For the text-containing cell, return its midpoint in [x, y] coordinate format. 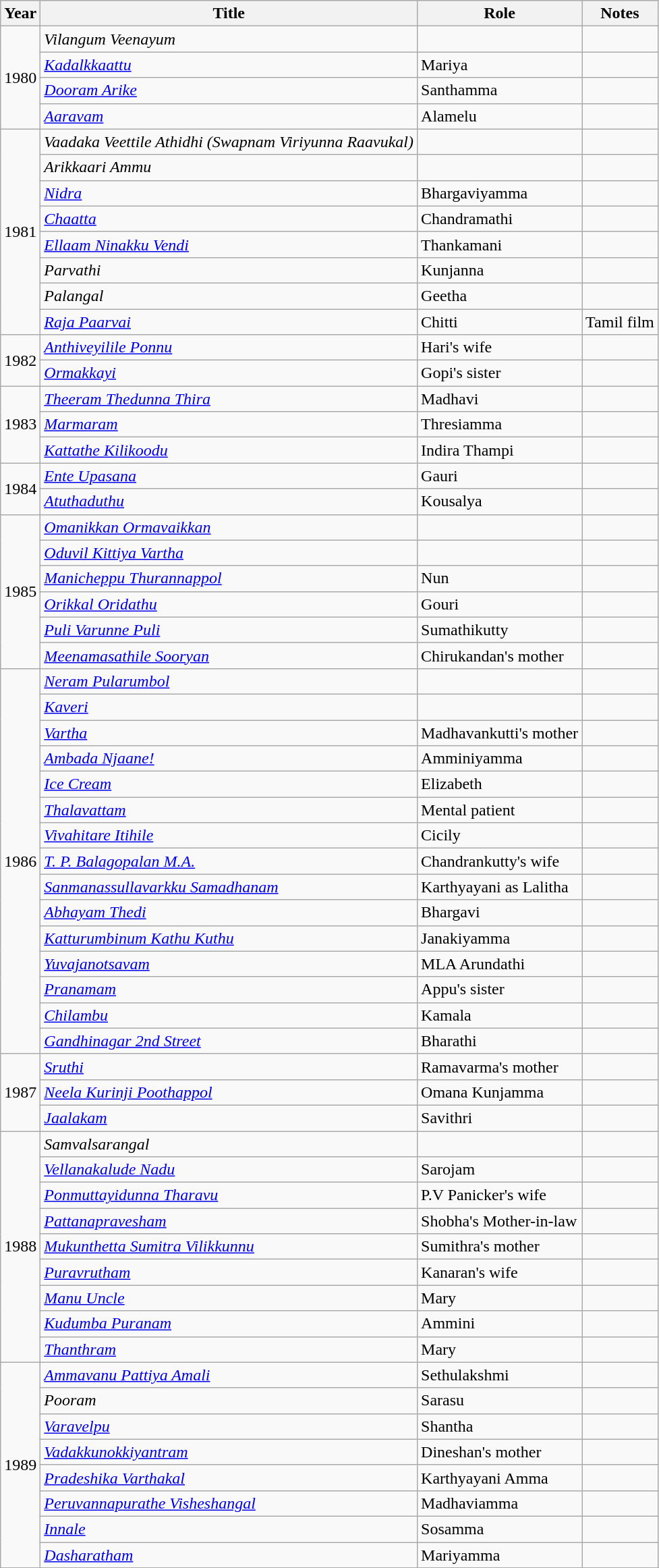
1984 [20, 489]
Pranamam [229, 990]
Thanthram [229, 1349]
Yuvajanotsavam [229, 964]
Ramavarma's mother [500, 1066]
1986 [20, 861]
Bharathi [500, 1041]
Sarojam [500, 1170]
Sumathikutty [500, 630]
Sosamma [500, 1529]
Innale [229, 1529]
Amminiyamma [500, 759]
Varavelpu [229, 1426]
Kunjanna [500, 270]
Kaveri [229, 707]
Chirukandan's mother [500, 655]
Thresiamma [500, 425]
Alamelu [500, 116]
Chilambu [229, 1015]
Palangal [229, 296]
Kattathe Kilikoodu [229, 450]
Omana Kunjamma [500, 1092]
Sanmanassullavarkku Samadhanam [229, 887]
1983 [20, 425]
Samvalsarangal [229, 1144]
Jaalakam [229, 1118]
Madhavankutti's mother [500, 732]
Mariya [500, 65]
Ponmuttayidunna Tharavu [229, 1195]
Neram Pularumbol [229, 681]
Meenamasathile Sooryan [229, 655]
Pradeshika Varthakal [229, 1478]
Kanaran's wife [500, 1272]
Ice Cream [229, 784]
1981 [20, 232]
1987 [20, 1092]
Role [500, 13]
Tamil film [621, 322]
Kudumba Puranam [229, 1324]
Manu Uncle [229, 1298]
Ellaam Ninakku Vendi [229, 244]
Puravrutham [229, 1272]
1989 [20, 1465]
Janakiyamma [500, 938]
Geetha [500, 296]
Sumithra's mother [500, 1247]
Puli Varunne Puli [229, 630]
Vilangum Veenayum [229, 39]
Mukunthetta Sumitra Vilikkunnu [229, 1247]
Kousalya [500, 502]
Kadalkkaattu [229, 65]
Gouri [500, 604]
Omanikkan Ormavaikkan [229, 527]
Sarasu [500, 1401]
Year [20, 13]
Thalavattam [229, 810]
Chaatta [229, 219]
Ormakkayi [229, 373]
Chandrankutty's wife [500, 861]
Karthyayani as Lalitha [500, 887]
Cicily [500, 836]
Sruthi [229, 1066]
Shantha [500, 1426]
Parvathi [229, 270]
Santhamma [500, 90]
Bhargavi [500, 913]
Nidra [229, 193]
Orikkal Oridathu [229, 604]
1980 [20, 78]
Atuthaduthu [229, 502]
Dineshan's mother [500, 1452]
Thankamani [500, 244]
Oduvil Kittiya Vartha [229, 553]
Ammini [500, 1324]
Ambada Njaane! [229, 759]
Gandhinagar 2nd Street [229, 1041]
Vivahitare Itihile [229, 836]
1982 [20, 360]
Peruvannapurathe Visheshangal [229, 1503]
Aaravam [229, 116]
Katturumbinum Kathu Kuthu [229, 938]
Madhaviamma [500, 1503]
1988 [20, 1247]
Sethulakshmi [500, 1375]
Dooram Arike [229, 90]
Savithri [500, 1118]
Hari's wife [500, 348]
Appu's sister [500, 990]
Vaadaka Veettile Athidhi (Swapnam Viriyunna Raavukal) [229, 142]
Vadakkunokkiyantram [229, 1452]
Ente Upasana [229, 476]
Title [229, 13]
Karthyayani Amma [500, 1478]
Vartha [229, 732]
Kamala [500, 1015]
Mental patient [500, 810]
Elizabeth [500, 784]
Gauri [500, 476]
Nun [500, 578]
T. P. Balagopalan M.A. [229, 861]
Raja Paarvai [229, 322]
Gopi's sister [500, 373]
Bhargaviyamma [500, 193]
Indira Thampi [500, 450]
Marmaram [229, 425]
MLA Arundathi [500, 964]
Madhavi [500, 399]
Pattanapravesham [229, 1221]
Vellanakalude Nadu [229, 1170]
Mariyamma [500, 1555]
Theeram Thedunna Thira [229, 399]
Anthiveyilile Ponnu [229, 348]
Neela Kurinji Poothappol [229, 1092]
Abhayam Thedi [229, 913]
Dasharatham [229, 1555]
Shobha's Mother-in-law [500, 1221]
Pooram [229, 1401]
Ammavanu Pattiya Amali [229, 1375]
Manicheppu Thurannappol [229, 578]
P.V Panicker's wife [500, 1195]
Chitti [500, 322]
Notes [621, 13]
Arikkaari Ammu [229, 167]
1985 [20, 591]
Chandramathi [500, 219]
